Search for the cell housing the specified text and yield its [x, y] center coordinate. 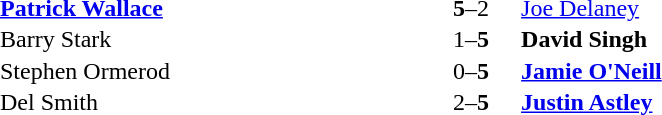
0–5 [471, 71]
1–5 [471, 39]
